Provide the [x, y] coordinate of the cell's center where the given text is located.  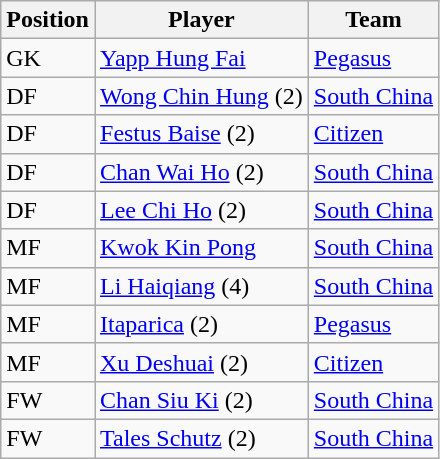
Itaparica (2) [201, 324]
Yapp Hung Fai [201, 58]
Wong Chin Hung (2) [201, 96]
Player [201, 20]
GK [48, 58]
Position [48, 20]
Chan Wai Ho (2) [201, 172]
Chan Siu Ki (2) [201, 400]
Tales Schutz (2) [201, 438]
Kwok Kin Pong [201, 248]
Li Haiqiang (4) [201, 286]
Team [373, 20]
Lee Chi Ho (2) [201, 210]
Festus Baise (2) [201, 134]
Xu Deshuai (2) [201, 362]
